Output the [X, Y] coordinate of the center of the cell containing the given text.  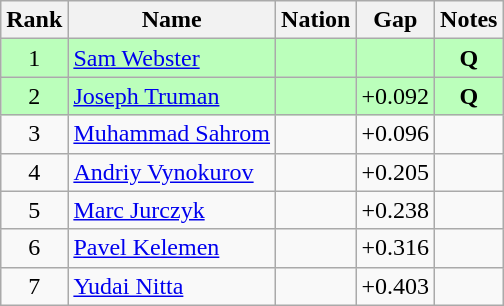
Pavel Kelemen [172, 248]
6 [34, 248]
+0.403 [396, 286]
Name [172, 20]
+0.092 [396, 96]
+0.316 [396, 248]
+0.096 [396, 134]
Joseph Truman [172, 96]
Rank [34, 20]
2 [34, 96]
Sam Webster [172, 58]
Yudai Nitta [172, 286]
5 [34, 210]
+0.205 [396, 172]
Notes [469, 20]
7 [34, 286]
1 [34, 58]
3 [34, 134]
Muhammad Sahrom [172, 134]
Andriy Vynokurov [172, 172]
+0.238 [396, 210]
4 [34, 172]
Nation [316, 20]
Gap [396, 20]
Marc Jurczyk [172, 210]
